Extract the (x, y) coordinate from the center of the cell holding the provided text.  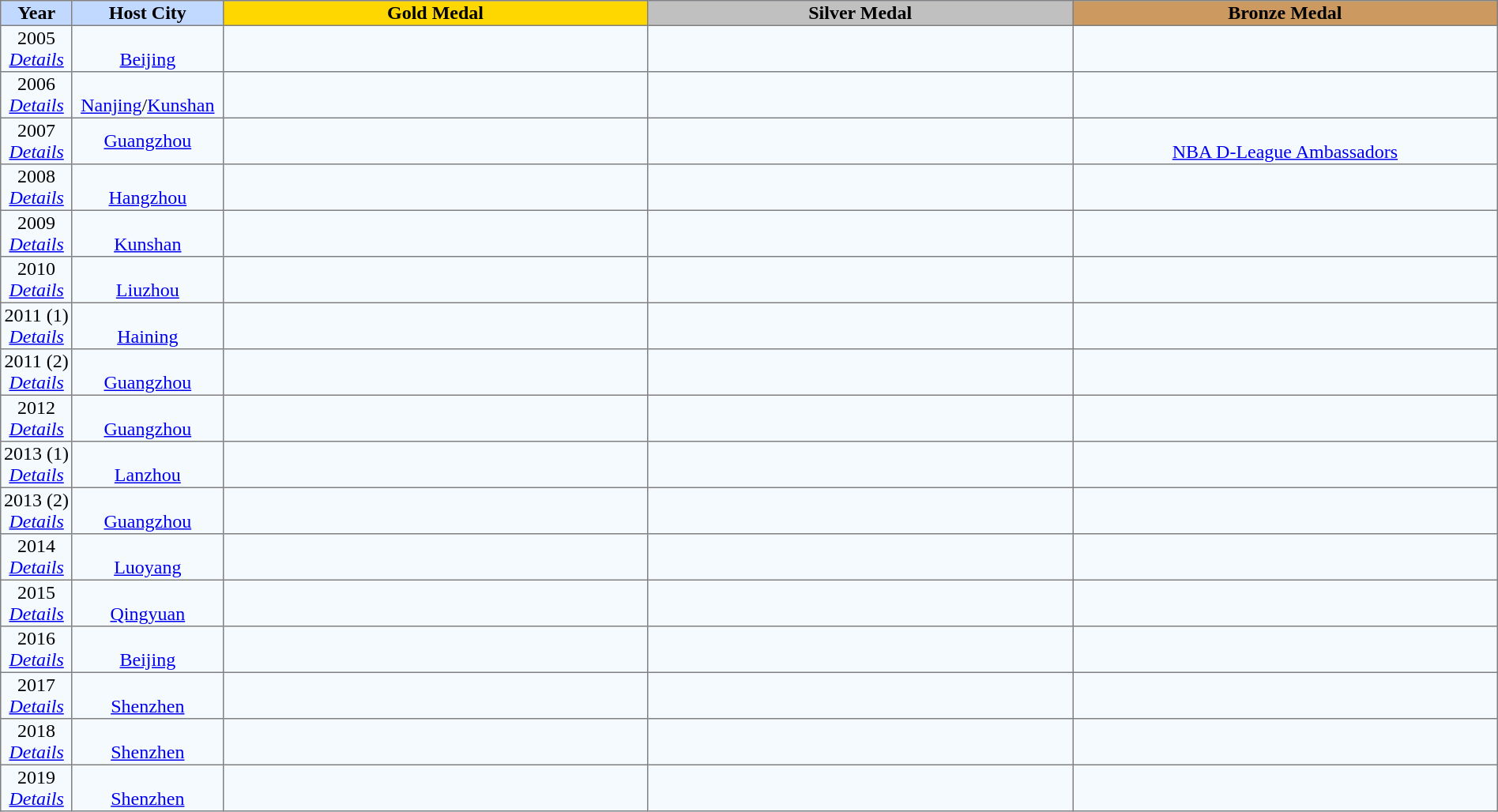
2007Details (36, 141)
Liuzhou (147, 280)
Year (36, 13)
Lanzhou (147, 464)
NBA D-League Ambassadors (1285, 141)
Qingyuan (147, 603)
Hangzhou (147, 187)
2008Details (36, 187)
2015Details (36, 603)
Bronze Medal (1285, 13)
2019Details (36, 788)
2010Details (36, 280)
2011 (2)Details (36, 372)
2017Details (36, 695)
Luoyang (147, 557)
Haining (147, 325)
2012Details (36, 418)
Nanjing/Kunshan (147, 95)
2013 (1)Details (36, 464)
2016Details (36, 649)
Silver Medal (860, 13)
2006Details (36, 95)
2009Details (36, 233)
2018Details (36, 742)
Gold Medal (435, 13)
2005Details (36, 48)
2011 (1)Details (36, 325)
Host City (147, 13)
Kunshan (147, 233)
2014Details (36, 557)
2013 (2)Details (36, 510)
